Scan for the cell matching the given text and deliver its [x, y] coordinate at center. 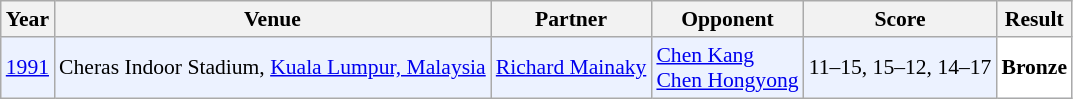
Partner [572, 19]
Venue [272, 19]
1991 [28, 68]
Richard Mainaky [572, 68]
Opponent [727, 19]
Year [28, 19]
11–15, 15–12, 14–17 [900, 68]
Bronze [1034, 68]
Result [1034, 19]
Chen Kang Chen Hongyong [727, 68]
Cheras Indoor Stadium, Kuala Lumpur, Malaysia [272, 68]
Score [900, 19]
